Determine the [x, y] coordinate at the center of the cell enclosing the given text.  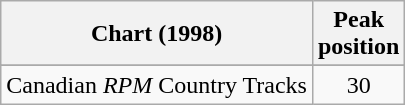
Chart (1998) [157, 34]
Canadian RPM Country Tracks [157, 85]
30 [358, 85]
Peakposition [358, 34]
